Return the [x, y] coordinate for the center point of the cell that contains the specified text.  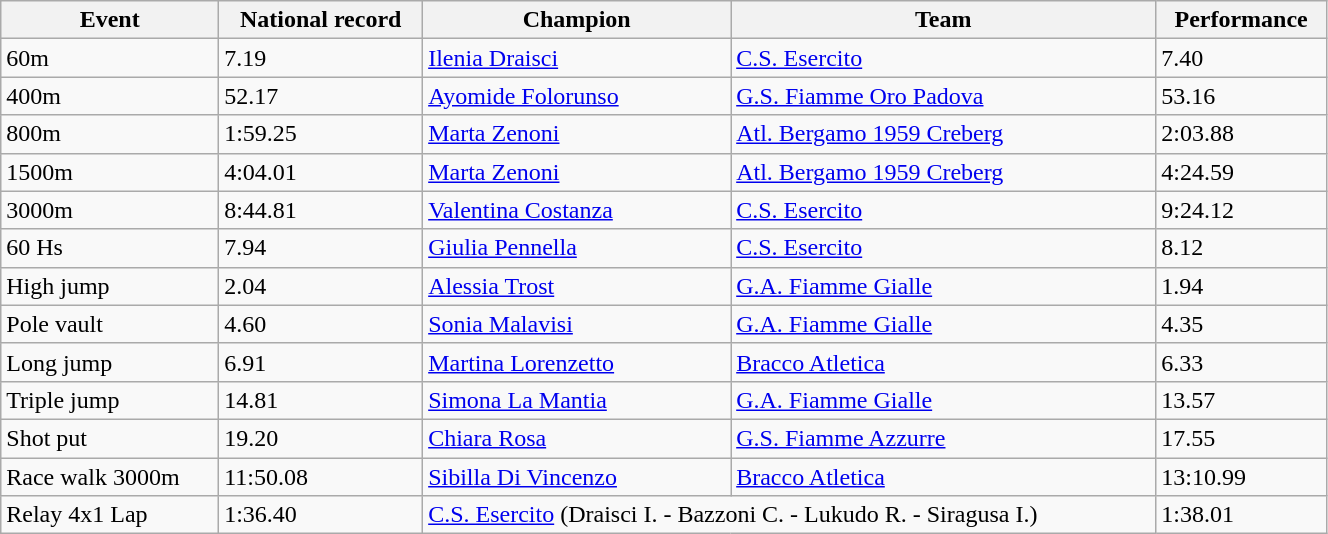
14.81 [321, 400]
8:44.81 [321, 210]
3000m [110, 210]
Ilenia Draisci [577, 58]
400m [110, 96]
Sibilla Di Vincenzo [577, 477]
7.94 [321, 248]
1500m [110, 172]
Sonia Malavisi [577, 324]
Giulia Pennella [577, 248]
7.19 [321, 58]
Ayomide Folorunso [577, 96]
1.94 [1242, 286]
C.S. Esercito (Draisci I. - Bazzoni C. - Lukudo R. - Siragusa I.) [790, 515]
Simona La Mantia [577, 400]
Alessia Trost [577, 286]
High jump [110, 286]
1:59.25 [321, 134]
Race walk 3000m [110, 477]
6.33 [1242, 362]
2.04 [321, 286]
Relay 4x1 Lap [110, 515]
1:36.40 [321, 515]
8.12 [1242, 248]
Event [110, 20]
13.57 [1242, 400]
800m [110, 134]
Performance [1242, 20]
4.35 [1242, 324]
G.S. Fiamme Azzurre [944, 438]
53.16 [1242, 96]
Team [944, 20]
6.91 [321, 362]
Pole vault [110, 324]
2:03.88 [1242, 134]
7.40 [1242, 58]
13:10.99 [1242, 477]
National record [321, 20]
9:24.12 [1242, 210]
4:04.01 [321, 172]
Martina Lorenzetto [577, 362]
G.S. Fiamme Oro Padova [944, 96]
Champion [577, 20]
Triple jump [110, 400]
17.55 [1242, 438]
4.60 [321, 324]
19.20 [321, 438]
1:38.01 [1242, 515]
52.17 [321, 96]
60 Hs [110, 248]
Chiara Rosa [577, 438]
60m [110, 58]
4:24.59 [1242, 172]
Shot put [110, 438]
Long jump [110, 362]
11:50.08 [321, 477]
Valentina Costanza [577, 210]
